Extract the [x, y] coordinate from the center of the cell holding the provided text.  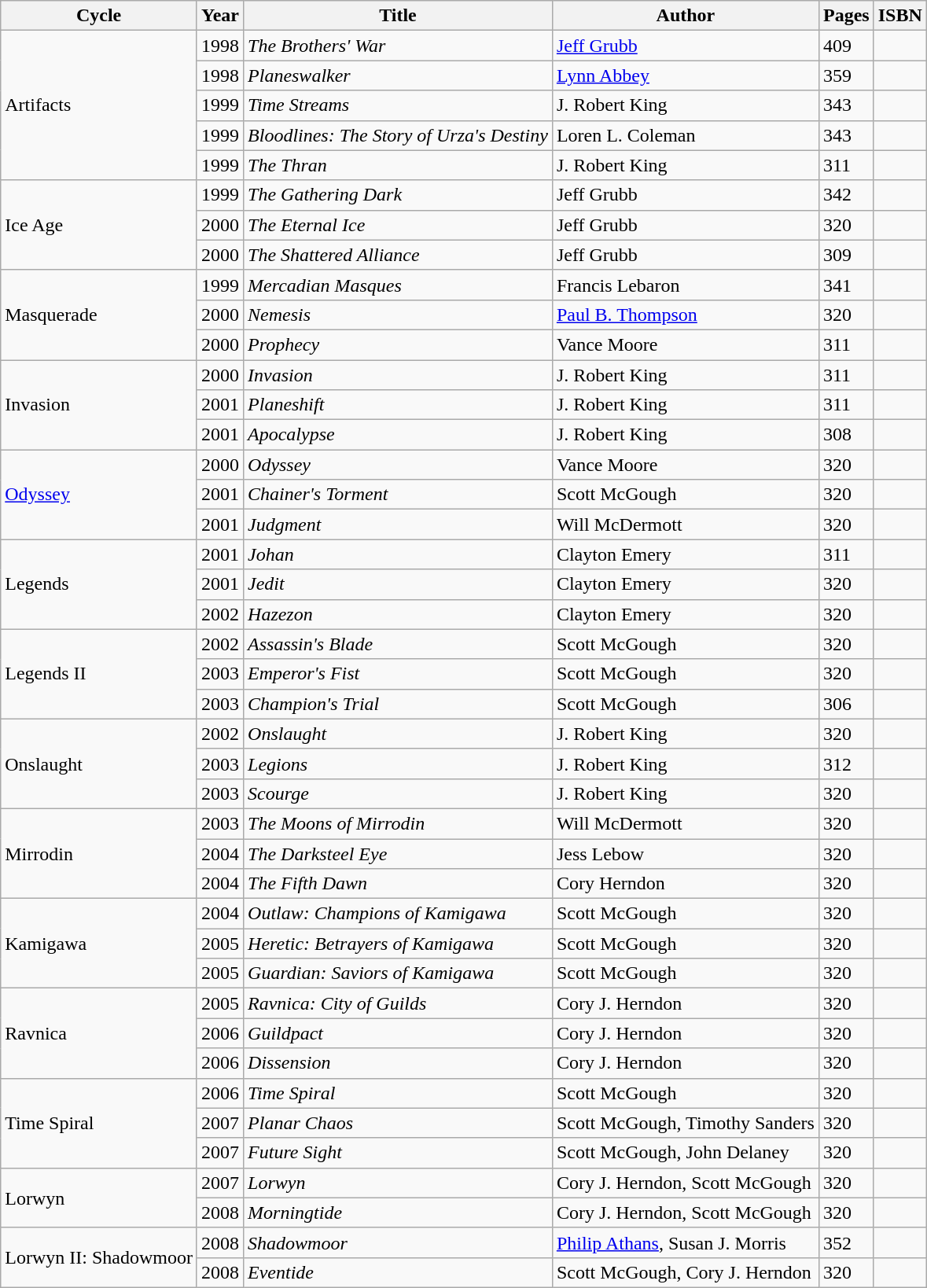
341 [846, 285]
Emperor's Fist [398, 674]
Paul B. Thompson [686, 315]
Champion's Trial [398, 704]
Francis Lebaron [686, 285]
Planeswalker [398, 75]
ISBN [899, 16]
Jedit [398, 584]
Eventide [398, 1272]
Kamigawa [99, 944]
Scourge [398, 793]
Apocalypse [398, 435]
Artifacts [99, 105]
Mirrodin [99, 853]
Ice Age [99, 225]
The Fifth Dawn [398, 884]
Morningtide [398, 1213]
Prophecy [398, 344]
Judgment [398, 524]
Mercadian Masques [398, 285]
306 [846, 704]
The Brothers' War [398, 46]
359 [846, 75]
Legions [398, 764]
Future Sight [398, 1153]
Assassin's Blade [398, 644]
Chainer's Torment [398, 495]
Bloodlines: The Story of Urza's Destiny [398, 135]
Ravnica [99, 1033]
Scott McGough, John Delaney [686, 1153]
Planeshift [398, 405]
Hazezon [398, 614]
Masquerade [99, 315]
The Thran [398, 165]
Cory Herndon [686, 884]
The Gathering Dark [398, 195]
The Moons of Mirrodin [398, 823]
The Eternal Ice [398, 225]
Title [398, 16]
Author [686, 16]
Year [220, 16]
309 [846, 255]
The Darksteel Eye [398, 853]
Johan [398, 554]
Jess Lebow [686, 853]
Time Streams [398, 105]
The Shattered Alliance [398, 255]
Lynn Abbey [686, 75]
Legends [99, 584]
409 [846, 46]
Legends II [99, 674]
Heretic: Betrayers of Kamigawa [398, 944]
Pages [846, 16]
Scott McGough, Timothy Sanders [686, 1123]
Nemesis [398, 315]
352 [846, 1242]
Dissension [398, 1063]
Loren L. Coleman [686, 135]
Guildpact [398, 1033]
Scott McGough, Cory J. Herndon [686, 1272]
Philip Athans, Susan J. Morris [686, 1242]
312 [846, 764]
Shadowmoor [398, 1242]
Outlaw: Champions of Kamigawa [398, 914]
Ravnica: City of Guilds [398, 1003]
Planar Chaos [398, 1123]
Guardian: Saviors of Kamigawa [398, 973]
Cycle [99, 16]
308 [846, 435]
342 [846, 195]
Lorwyn II: Shadowmoor [99, 1257]
